Output the (X, Y) coordinate of the center of the cell containing the given text.  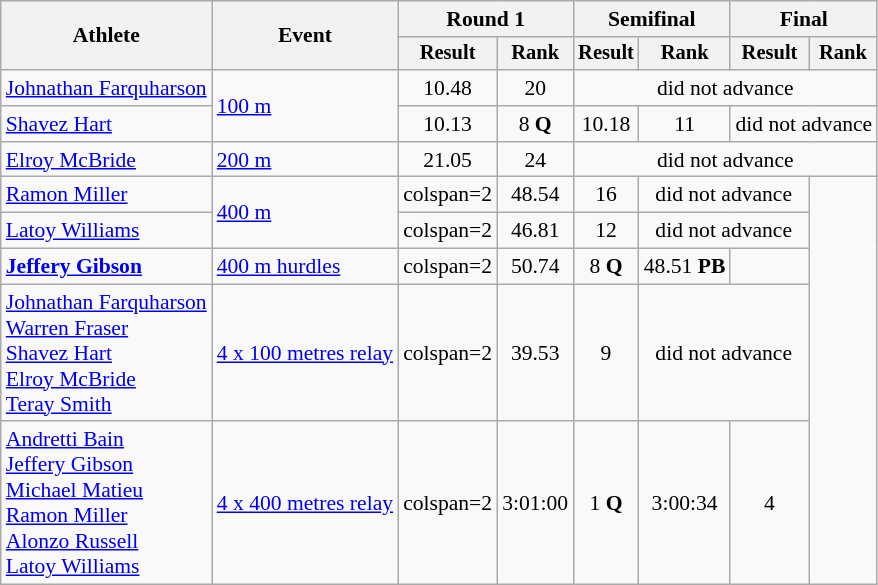
9 (606, 353)
400 m (305, 212)
12 (606, 231)
48.54 (535, 195)
Elroy McBride (106, 160)
48.51 PB (685, 267)
39.53 (535, 353)
400 m hurdles (305, 267)
Andretti BainJeffery GibsonMichael MatieuRamon MillerAlonzo RussellLatoy Williams (106, 504)
16 (606, 195)
4 x 100 metres relay (305, 353)
10.13 (448, 124)
Round 1 (486, 19)
Semifinal (652, 19)
Event (305, 36)
Latoy Williams (106, 231)
46.81 (535, 231)
Final (804, 19)
Jeffery Gibson (106, 267)
4 x 400 metres relay (305, 504)
Athlete (106, 36)
21.05 (448, 160)
10.48 (448, 88)
Johnathan FarquharsonWarren FraserShavez HartElroy McBrideTeray Smith (106, 353)
1 Q (606, 504)
50.74 (535, 267)
Shavez Hart (106, 124)
200 m (305, 160)
Ramon Miller (106, 195)
24 (535, 160)
4 (769, 504)
100 m (305, 106)
10.18 (606, 124)
11 (685, 124)
Johnathan Farquharson (106, 88)
20 (535, 88)
3:01:00 (535, 504)
3:00:34 (685, 504)
